For the text-containing cell, return its midpoint in [x, y] coordinate format. 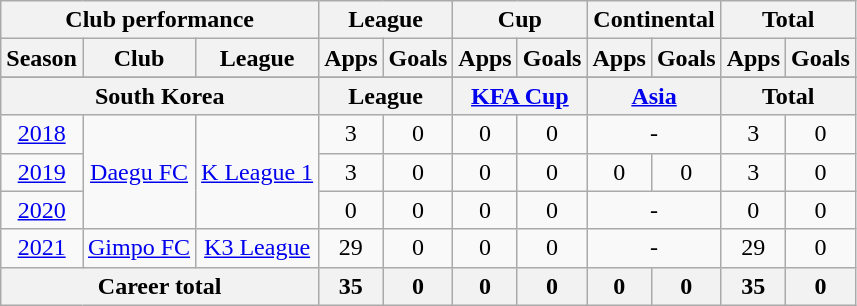
Club performance [160, 20]
Daegu FC [138, 172]
Continental [654, 20]
Cup [520, 20]
KFA Cup [520, 96]
Career total [160, 286]
K League 1 [258, 172]
2020 [42, 210]
K3 League [258, 248]
2021 [42, 248]
2019 [42, 172]
Gimpo FC [138, 248]
Asia [654, 96]
South Korea [160, 96]
Club [138, 58]
2018 [42, 134]
Season [42, 58]
